Output the [X, Y] coordinate of the center of the cell containing the given text.  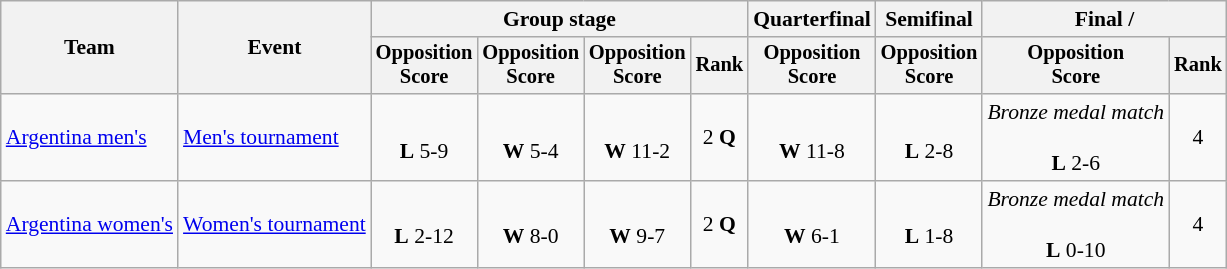
W 9-7 [638, 224]
L 2-12 [424, 224]
Quarterfinal [812, 19]
Team [90, 48]
Bronze medal matchL 2-6 [1076, 138]
W 6-1 [812, 224]
Semifinal [930, 19]
Bronze medal matchL 0-10 [1076, 224]
Final / [1104, 19]
L 2-8 [930, 138]
Women's tournament [274, 224]
Argentina women's [90, 224]
L 1-8 [930, 224]
Men's tournament [274, 138]
Event [274, 48]
W 11-8 [812, 138]
W 11-2 [638, 138]
Group stage [560, 19]
Argentina men's [90, 138]
L 5-9 [424, 138]
W 8-0 [530, 224]
W 5-4 [530, 138]
